Determine the [x, y] coordinate at the center of the cell enclosing the given text.  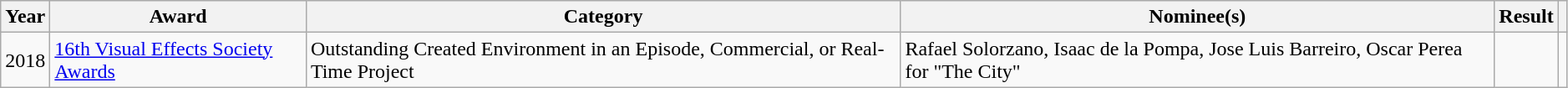
16th Visual Effects Society Awards [179, 60]
Nominee(s) [1198, 17]
Year [25, 17]
2018 [25, 60]
Outstanding Created Environment in an Episode, Commercial, or Real-Time Project [603, 60]
Result [1526, 17]
Category [603, 17]
Rafael Solorzano, Isaac de la Pompa, Jose Luis Barreiro, Oscar Perea for "The City" [1198, 60]
Award [179, 17]
